Search for the cell housing the specified text and yield its (X, Y) center coordinate. 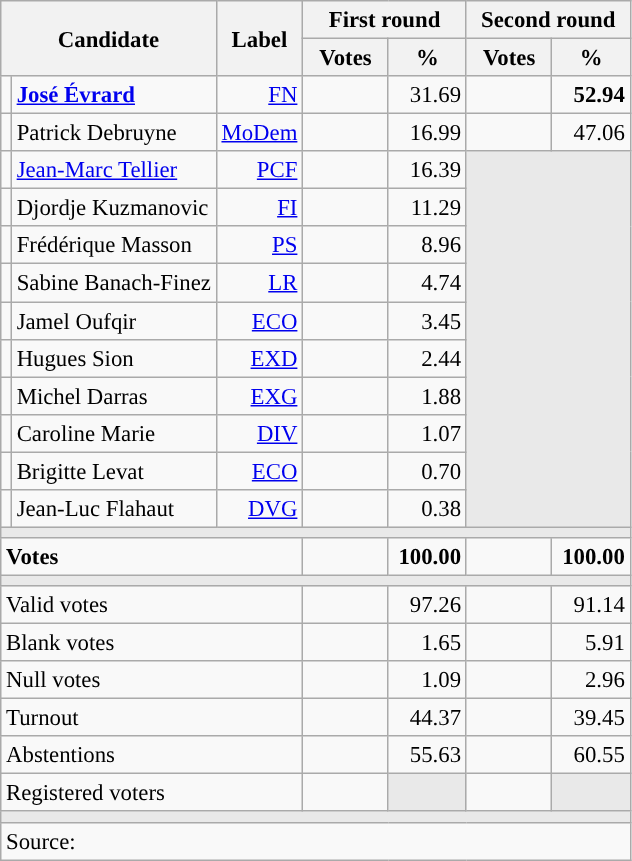
PCF (260, 170)
Label (260, 38)
3.45 (427, 321)
44.37 (427, 718)
11.29 (427, 208)
Frédérique Masson (114, 245)
0.38 (427, 509)
16.39 (427, 170)
Brigitte Levat (114, 471)
Caroline Marie (114, 433)
Turnout (152, 718)
60.55 (591, 755)
Abstentions (152, 755)
Djordje Kuzmanovic (114, 208)
52.94 (591, 95)
4.74 (427, 283)
LR (260, 283)
Registered voters (152, 793)
Sabine Banach-Finez (114, 283)
1.88 (427, 396)
55.63 (427, 755)
PS (260, 245)
47.06 (591, 133)
39.45 (591, 718)
5.91 (591, 643)
8.96 (427, 245)
Valid votes (152, 605)
Michel Darras (114, 396)
1.65 (427, 643)
Jean-Marc Tellier (114, 170)
1.07 (427, 433)
First round (385, 20)
Candidate (108, 38)
1.09 (427, 680)
Null votes (152, 680)
0.70 (427, 471)
Second round (548, 20)
91.14 (591, 605)
DVG (260, 509)
Jean-Luc Flahaut (114, 509)
Hugues Sion (114, 358)
Patrick Debruyne (114, 133)
2.96 (591, 680)
FI (260, 208)
31.69 (427, 95)
FN (260, 95)
José Évrard (114, 95)
Blank votes (152, 643)
EXG (260, 396)
DIV (260, 433)
Jamel Oufqir (114, 321)
MoDem (260, 133)
2.44 (427, 358)
97.26 (427, 605)
Source: (316, 841)
16.99 (427, 133)
EXD (260, 358)
